Capture the cell that displays the provided text and extract its [X, Y] central coordinate. 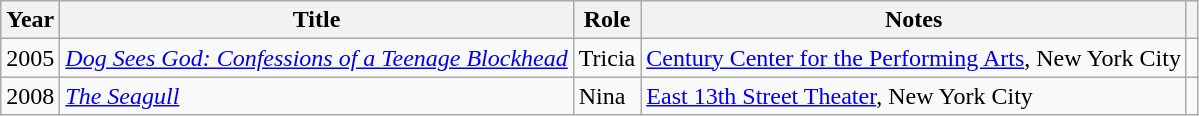
Title [316, 20]
East 13th Street Theater, New York City [914, 96]
Tricia [607, 58]
The Seagull [316, 96]
Notes [914, 20]
Century Center for the Performing Arts, New York City [914, 58]
Dog Sees God: Confessions of a Teenage Blockhead [316, 58]
Year [30, 20]
Nina [607, 96]
2008 [30, 96]
Role [607, 20]
2005 [30, 58]
